Determine the (X, Y) coordinate at the center of the cell enclosing the given text.  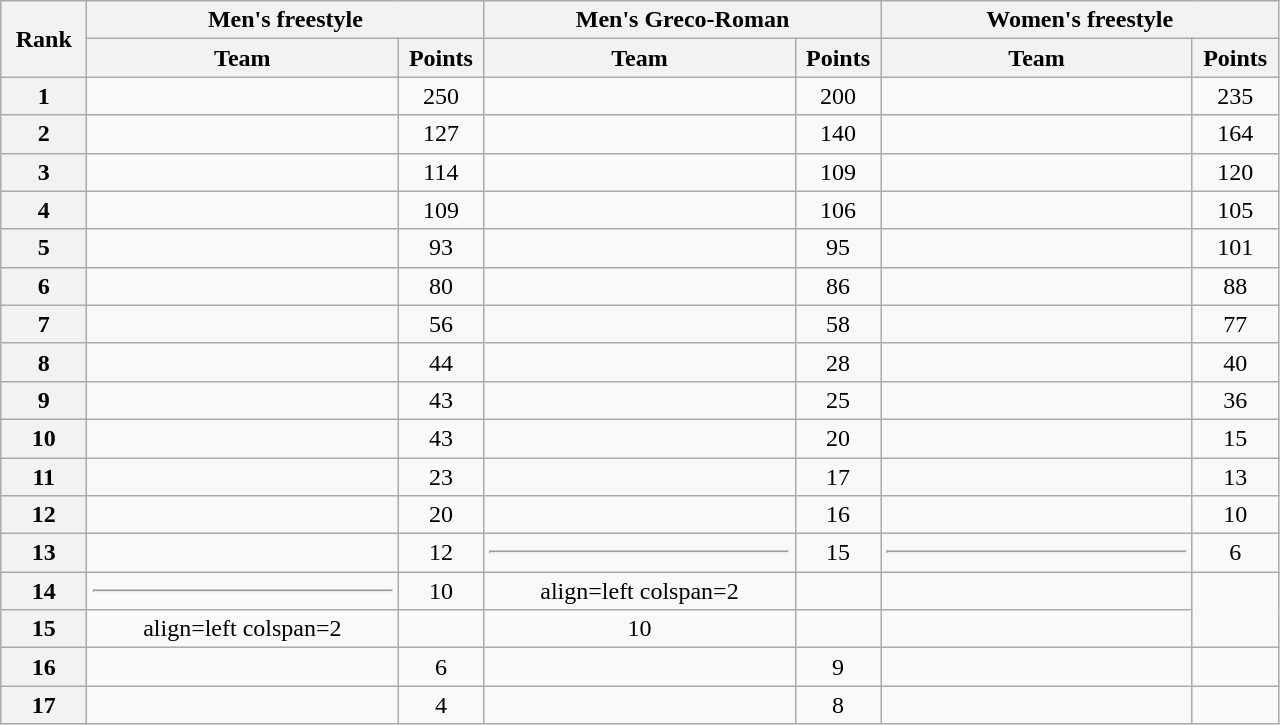
58 (838, 324)
5 (44, 248)
101 (1235, 248)
93 (441, 248)
250 (441, 96)
127 (441, 134)
80 (441, 286)
7 (44, 324)
Rank (44, 39)
88 (1235, 286)
36 (1235, 400)
1 (44, 96)
14 (44, 591)
23 (441, 477)
56 (441, 324)
120 (1235, 172)
28 (838, 362)
Women's freestyle (1080, 20)
86 (838, 286)
77 (1235, 324)
Men's freestyle (286, 20)
40 (1235, 362)
235 (1235, 96)
2 (44, 134)
11 (44, 477)
Men's Greco-Roman (682, 20)
95 (838, 248)
164 (1235, 134)
105 (1235, 210)
3 (44, 172)
140 (838, 134)
114 (441, 172)
106 (838, 210)
200 (838, 96)
25 (838, 400)
44 (441, 362)
